Output the (X, Y) coordinate of the center of the cell containing the given text.  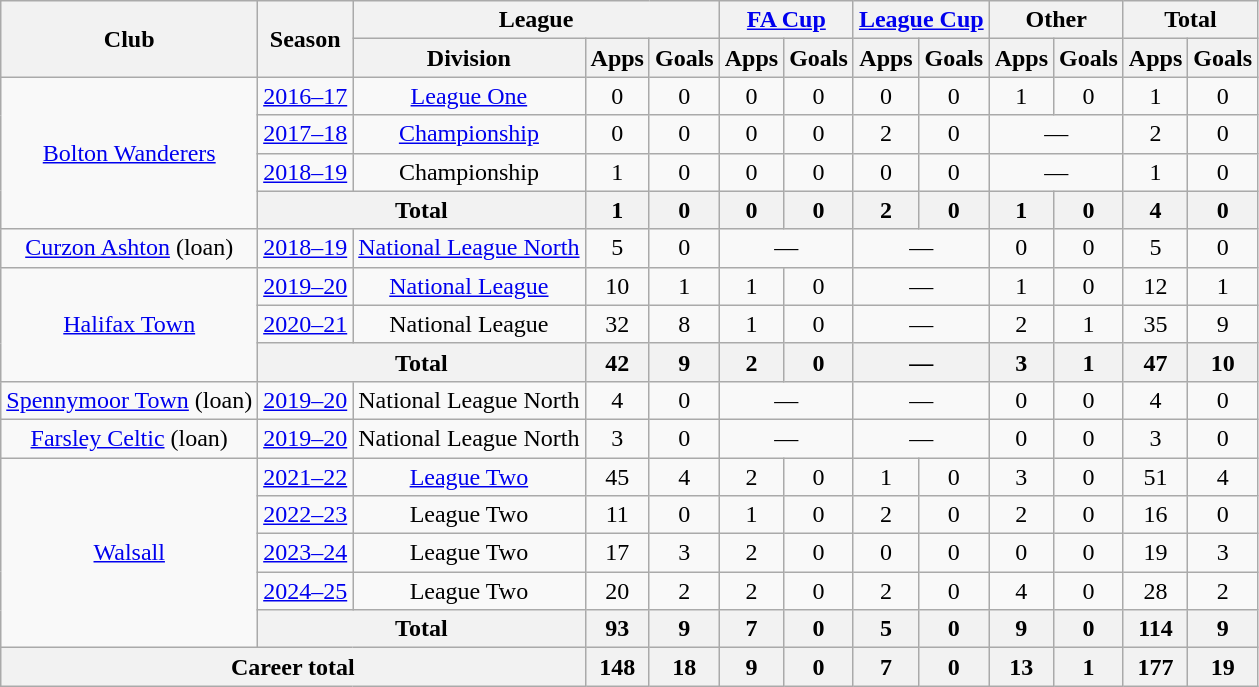
Career total (293, 667)
32 (617, 324)
League One (469, 96)
20 (617, 591)
42 (617, 362)
Season (306, 39)
13 (1021, 667)
League Cup (921, 20)
148 (617, 667)
2017–18 (306, 134)
177 (1155, 667)
93 (617, 629)
Halifax Town (130, 324)
Spennymoor Town (loan) (130, 400)
Other (1056, 20)
2020–21 (306, 324)
47 (1155, 362)
45 (617, 477)
16 (1155, 515)
35 (1155, 324)
Farsley Celtic (loan) (130, 438)
114 (1155, 629)
League (536, 20)
12 (1155, 286)
2023–24 (306, 553)
17 (617, 553)
Club (130, 39)
18 (684, 667)
2021–22 (306, 477)
Bolton Wanderers (130, 153)
2022–23 (306, 515)
Division (469, 58)
28 (1155, 591)
11 (617, 515)
FA Cup (786, 20)
51 (1155, 477)
Curzon Ashton (loan) (130, 248)
8 (684, 324)
2016–17 (306, 96)
2024–25 (306, 591)
Walsall (130, 553)
